Capture the cell that displays the provided text and extract its [x, y] central coordinate. 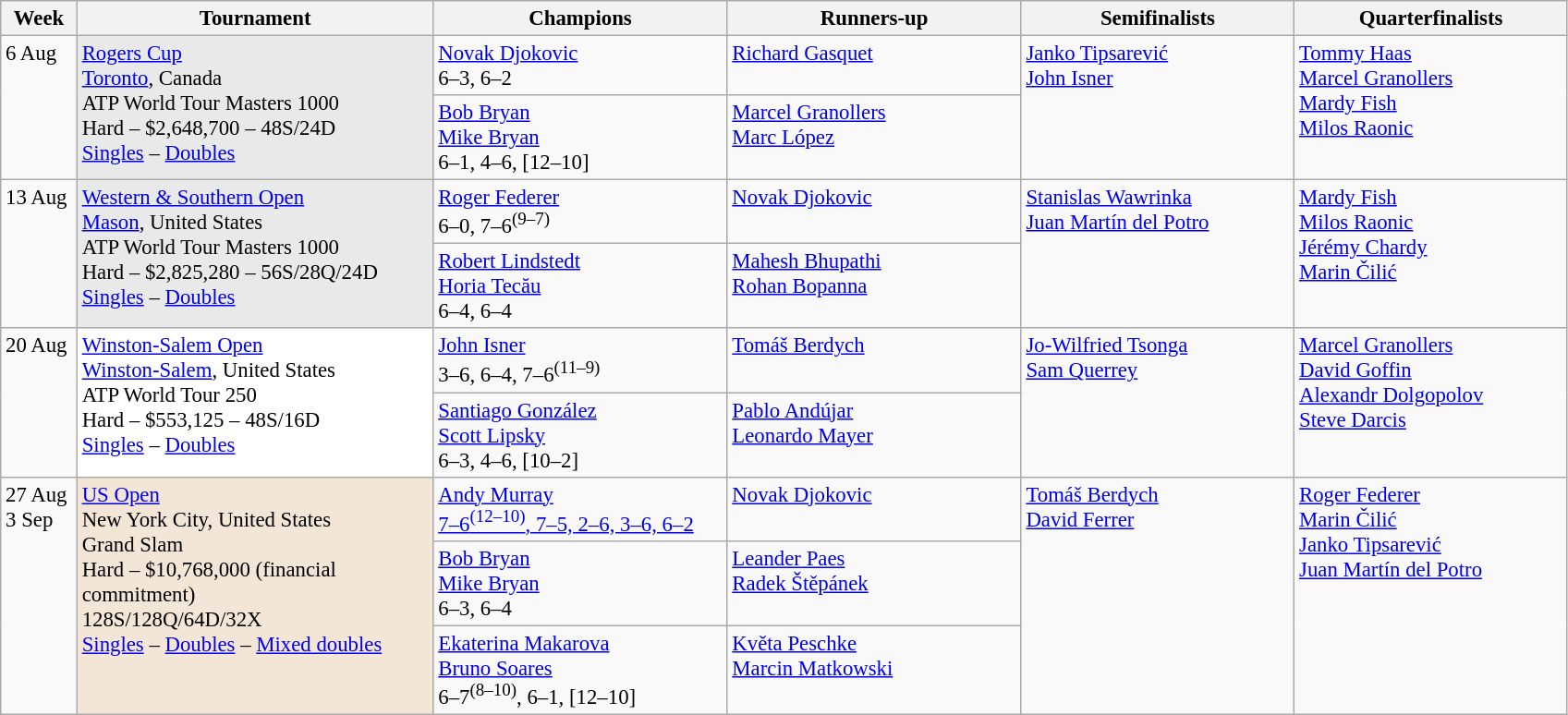
Květa Peschke Marcin Matkowski [874, 670]
Winston-Salem Open Winston-Salem, United States ATP World Tour 250Hard – $553,125 – 48S/16DSingles – Doubles [255, 403]
Ekaterina Makarova Bruno Soares 6–7(8–10), 6–1, [12–10] [580, 670]
Mahesh Bhupathi Rohan Bopanna [874, 286]
27 Aug 3 Sep [39, 595]
Janko Tipsarević John Isner [1158, 108]
Week [39, 18]
Pablo Andújar Leonardo Mayer [874, 435]
Richard Gasquet [874, 67]
Andy Murray7–6(12–10), 7–5, 2–6, 3–6, 6–2 [580, 508]
Novak Djokovic 6–3, 6–2 [580, 67]
Quarterfinalists [1431, 18]
Runners-up [874, 18]
Tommy Haas Marcel Granollers Mardy Fish Milos Raonic [1431, 108]
Roger Federer6–0, 7–6(9–7) [580, 212]
Marcel Granollers David Goffin Alexandr Dolgopolov Steve Darcis [1431, 403]
Leander Paes Radek Štěpánek [874, 583]
6 Aug [39, 108]
Rogers Cup Toronto, CanadaATP World Tour Masters 1000Hard – $2,648,700 – 48S/24DSingles – Doubles [255, 108]
Santiago González Scott Lipsky6–3, 4–6, [10–2] [580, 435]
Western & Southern Open Mason, United StatesATP World Tour Masters 1000Hard – $2,825,280 – 56S/28Q/24DSingles – Doubles [255, 255]
Roger Federer Marin Čilić Janko Tipsarević Juan Martín del Potro [1431, 595]
US Open New York City, United StatesGrand SlamHard – $10,768,000 (financial commitment)128S/128Q/64D/32XSingles – Doubles – Mixed doubles [255, 595]
Champions [580, 18]
John Isner3–6, 6–4, 7–6(11–9) [580, 360]
Bob Bryan Mike Bryan 6–1, 4–6, [12–10] [580, 138]
13 Aug [39, 255]
Bob Bryan Mike Bryan6–3, 6–4 [580, 583]
Tomáš Berdych [874, 360]
Jo-Wilfried Tsonga Sam Querrey [1158, 403]
Semifinalists [1158, 18]
Mardy Fish Milos Raonic Jérémy Chardy Marin Čilić [1431, 255]
Marcel Granollers Marc López [874, 138]
Tournament [255, 18]
20 Aug [39, 403]
Robert Lindstedt Horia Tecău6–4, 6–4 [580, 286]
Stanislas Wawrinka Juan Martín del Potro [1158, 255]
Tomáš Berdych David Ferrer [1158, 595]
